Pinpoint the cell where the given text exists, returning its [x, y] midpoint coordinate. 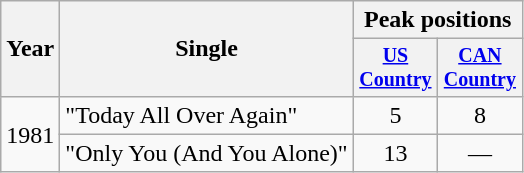
"Today All Over Again" [206, 115]
13 [395, 153]
Year [30, 49]
US Country [395, 68]
5 [395, 115]
8 [480, 115]
"Only You (And You Alone)" [206, 153]
Peak positions [438, 20]
CAN Country [480, 68]
1981 [30, 134]
Single [206, 49]
— [480, 153]
